Identify which cell holds the provided text, then report its [x, y] central coordinate. 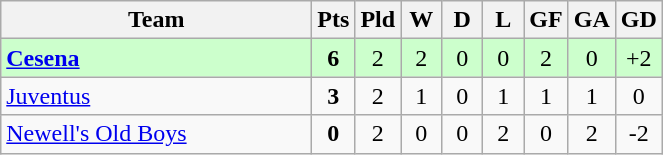
GA [592, 20]
+2 [638, 58]
Cesena [156, 58]
D [462, 20]
Team [156, 20]
Newell's Old Boys [156, 134]
Pts [334, 20]
Pld [378, 20]
L [504, 20]
W [422, 20]
GD [638, 20]
-2 [638, 134]
GF [546, 20]
Juventus [156, 96]
6 [334, 58]
3 [334, 96]
